Search for the cell housing the specified text and yield its [X, Y] center coordinate. 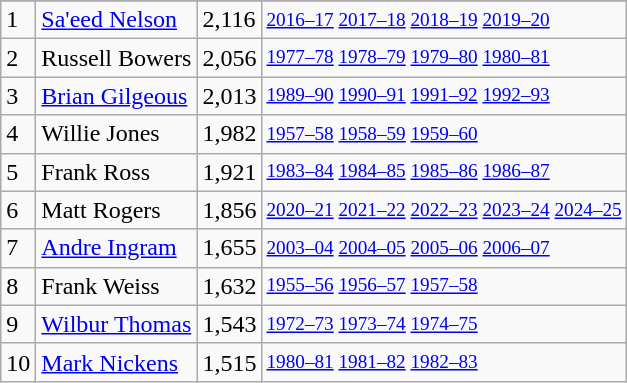
2 [18, 58]
1 [18, 20]
1,921 [230, 172]
Willie Jones [116, 134]
2,013 [230, 96]
5 [18, 172]
Frank Ross [116, 172]
Frank Weiss [116, 286]
Wilbur Thomas [116, 324]
4 [18, 134]
Mark Nickens [116, 362]
10 [18, 362]
1955–56 1956–57 1957–58 [444, 286]
1977–78 1978–79 1979–80 1980–81 [444, 58]
2020–21 2021–22 2022–23 2023–24 2024–25 [444, 210]
2016–17 2017–18 2018–19 2019–20 [444, 20]
7 [18, 248]
1980–81 1981–82 1982–83 [444, 362]
2,116 [230, 20]
1,515 [230, 362]
6 [18, 210]
Sa'eed Nelson [116, 20]
1957–58 1958–59 1959–60 [444, 134]
Andre Ingram [116, 248]
8 [18, 286]
9 [18, 324]
3 [18, 96]
1,655 [230, 248]
1,632 [230, 286]
Matt Rogers [116, 210]
2003–04 2004–05 2005–06 2006–07 [444, 248]
1972–73 1973–74 1974–75 [444, 324]
1989–90 1990–91 1991–92 1992–93 [444, 96]
1,543 [230, 324]
Brian Gilgeous [116, 96]
2,056 [230, 58]
1,856 [230, 210]
Russell Bowers [116, 58]
1983–84 1984–85 1985–86 1986–87 [444, 172]
1,982 [230, 134]
